Capture the cell that displays the provided text and extract its (X, Y) central coordinate. 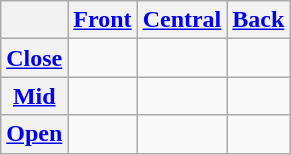
Close (34, 58)
Front (102, 20)
Back (258, 20)
Central (182, 20)
Mid (34, 96)
Open (34, 134)
